Output the [x, y] coordinate of the center of the cell containing the given text.  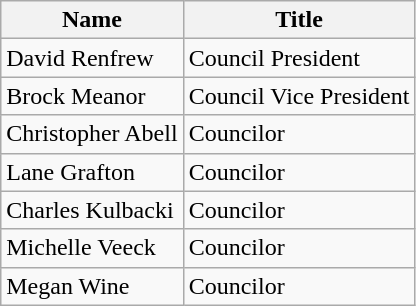
Name [92, 20]
Megan Wine [92, 286]
Brock Meanor [92, 96]
Michelle Veeck [92, 248]
Lane Grafton [92, 172]
Title [299, 20]
David Renfrew [92, 58]
Council President [299, 58]
Council Vice President [299, 96]
Charles Kulbacki [92, 210]
Christopher Abell [92, 134]
